From the cell containing the given text, extract its center point as (X, Y) coordinate. 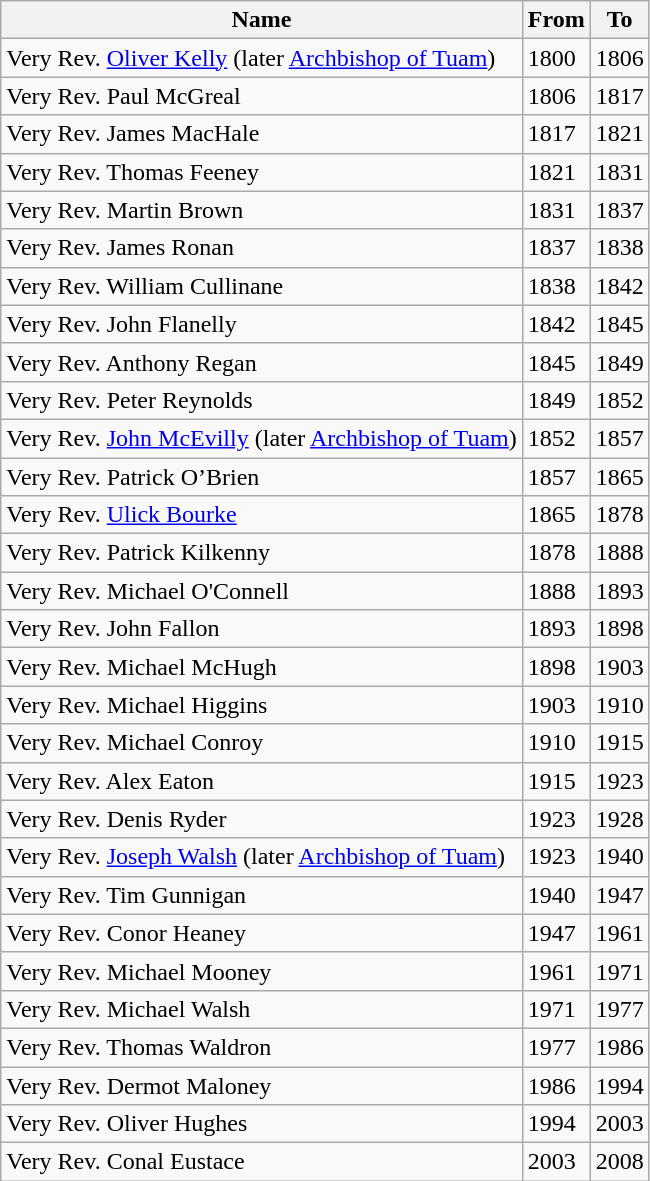
Very Rev. John McEvilly (later Archbishop of Tuam) (262, 438)
Very Rev. Conor Heaney (262, 933)
Very Rev. John Fallon (262, 629)
2008 (620, 1162)
Very Rev. Dermot Maloney (262, 1085)
Very Rev. Conal Eustace (262, 1162)
Very Rev. Joseph Walsh (later Archbishop of Tuam) (262, 857)
Very Rev. Peter Reynolds (262, 400)
Very Rev. Michael McHugh (262, 667)
Very Rev. Michael Mooney (262, 971)
Very Rev. Michael Walsh (262, 1009)
From (556, 20)
Very Rev. Michael O'Connell (262, 591)
Very Rev. Thomas Waldron (262, 1047)
Very Rev. Alex Eaton (262, 781)
Very Rev. James Ronan (262, 248)
Very Rev. William Cullinane (262, 286)
Very Rev. Michael Higgins (262, 705)
Name (262, 20)
Very Rev. Patrick O’Brien (262, 477)
Very Rev. Thomas Feeney (262, 172)
Very Rev. Martin Brown (262, 210)
To (620, 20)
1928 (620, 819)
Very Rev. Denis Ryder (262, 819)
Very Rev. James MacHale (262, 134)
Very Rev. Oliver Hughes (262, 1124)
Very Rev. Oliver Kelly (later Archbishop of Tuam) (262, 58)
Very Rev. Michael Conroy (262, 743)
Very Rev. Patrick Kilkenny (262, 553)
Very Rev. Anthony Regan (262, 362)
Very Rev. John Flanelly (262, 324)
1800 (556, 58)
Very Rev. Paul McGreal (262, 96)
Very Rev. Tim Gunnigan (262, 895)
Very Rev. Ulick Bourke (262, 515)
